Return [x, y] of the center of cell containing provided text 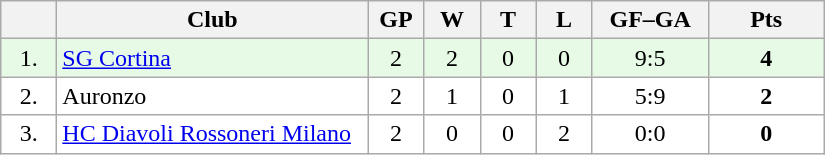
9:5 [650, 58]
3. [29, 134]
0:0 [650, 134]
GP [396, 20]
1. [29, 58]
Auronzo [212, 96]
T [508, 20]
L [564, 20]
5:9 [650, 96]
2. [29, 96]
GF–GA [650, 20]
Pts [766, 20]
W [452, 20]
4 [766, 58]
HC Diavoli Rossoneri Milano [212, 134]
SG Cortina [212, 58]
Club [212, 20]
